Provide the (X, Y) coordinate of the cell's center where the given text is located.  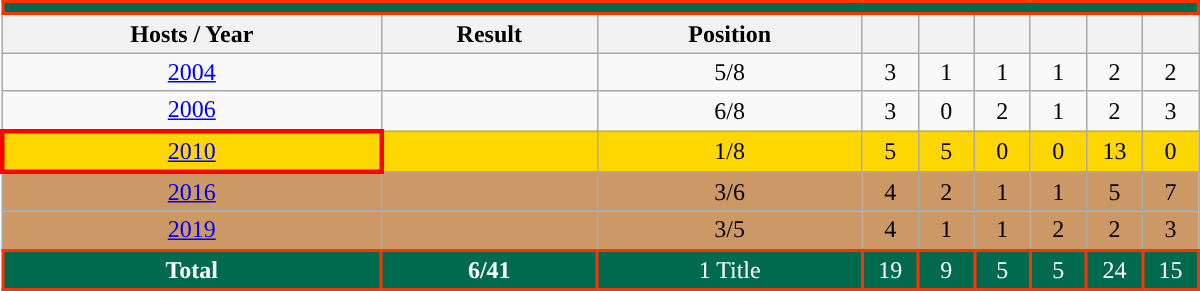
24 (1114, 270)
Total (192, 270)
1 Title (730, 270)
3/6 (730, 192)
9 (946, 270)
2016 (192, 192)
6/41 (489, 270)
6/8 (730, 111)
2006 (192, 111)
19 (890, 270)
13 (1114, 150)
3/5 (730, 230)
2019 (192, 230)
Hosts / Year (192, 34)
7 (1170, 192)
5/8 (730, 72)
Position (730, 34)
2010 (192, 150)
15 (1170, 270)
2004 (192, 72)
1/8 (730, 150)
Result (489, 34)
